From the cell containing the given text, extract its center point as [X, Y] coordinate. 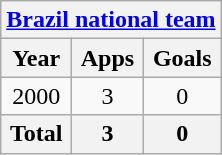
Goals [182, 58]
Apps [108, 58]
Brazil national team [111, 20]
2000 [36, 96]
Total [36, 134]
Year [36, 58]
